Output the (X, Y) coordinate of the center of the cell containing the given text.  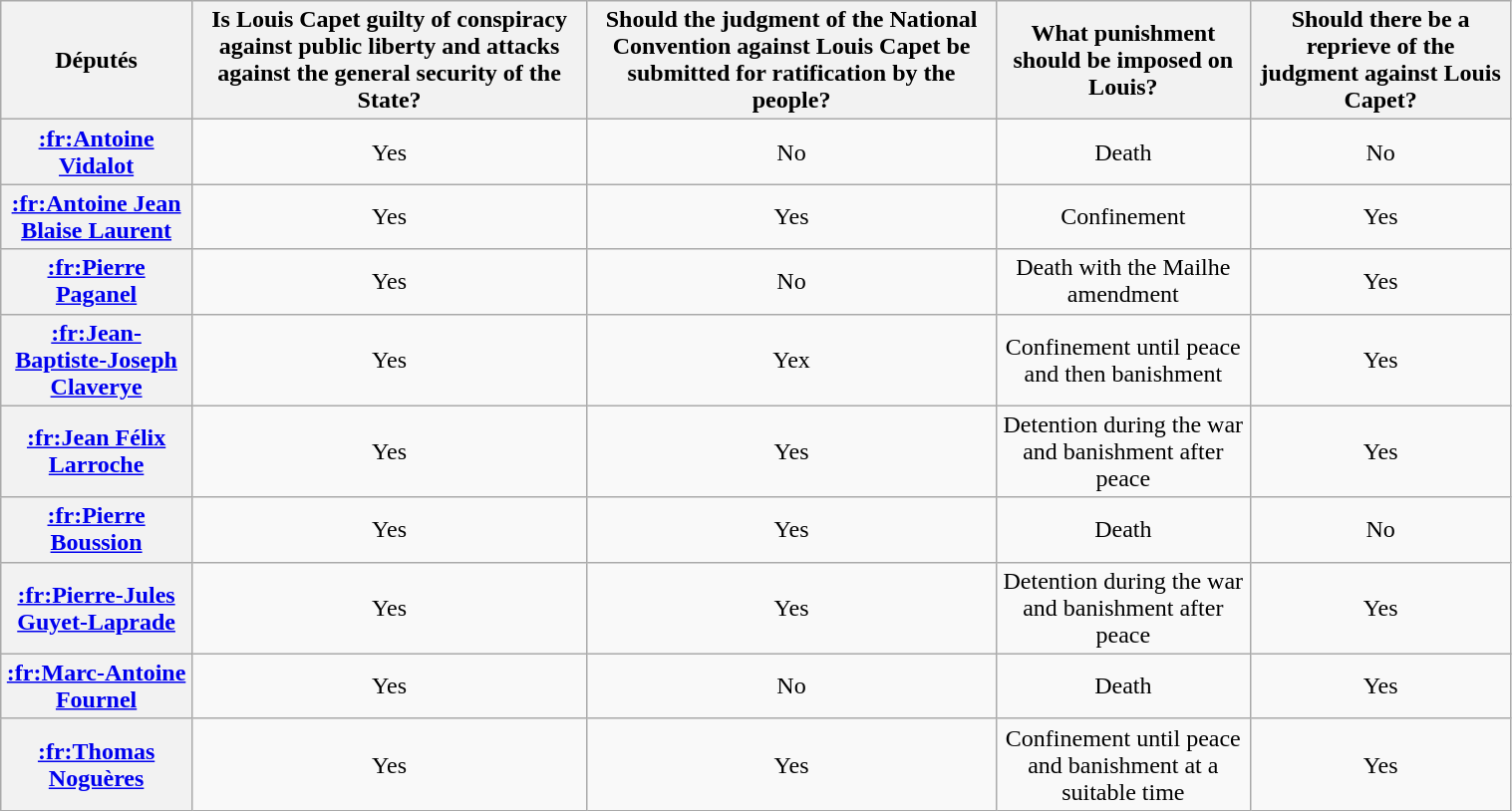
Confinement until peace and then banishment (1122, 360)
:fr:Antoine Vidalot (97, 151)
Confinement until peace and banishment at a suitable time (1122, 764)
Is Louis Capet guilty of conspiracy against public liberty and attacks against the general security of the State? (389, 60)
:fr:Pierre Paganel (97, 281)
Confinement (1122, 217)
:fr:Thomas Noguères (97, 764)
Députés (97, 60)
Should there be a reprieve of the judgment against Louis Capet? (1380, 60)
:fr:Pierre Boussion (97, 530)
:fr:Antoine Jean Blaise Laurent (97, 217)
What punishment should be imposed on Louis? (1122, 60)
:fr:Pierre-Jules Guyet-Laprade (97, 608)
:fr:Jean-Baptiste-Joseph Claverye (97, 360)
:fr:Marc-Antoine Fournel (97, 685)
Death with the Mailhe amendment (1122, 281)
Yex (791, 360)
Should the judgment of the National Convention against Louis Capet be submitted for ratification by the people? (791, 60)
:fr:Jean Félix Larroche (97, 451)
